Search for the cell housing the specified text and yield its [x, y] center coordinate. 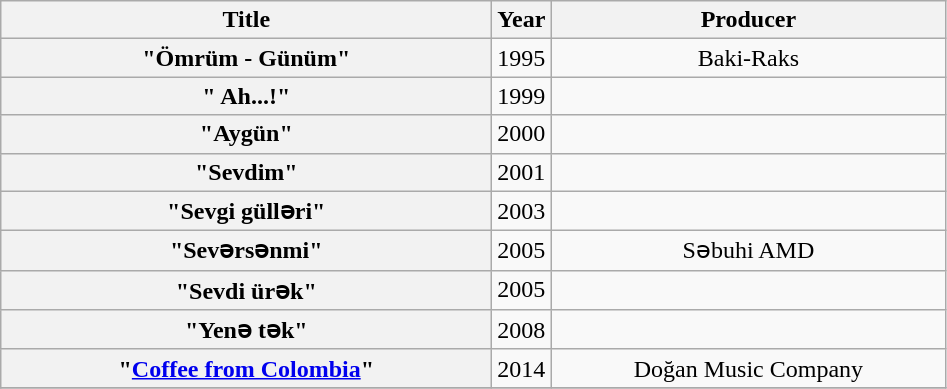
"Sevdim" [246, 172]
"Yenə tək" [246, 330]
Year [522, 20]
"Sevdi ürək" [246, 290]
1995 [522, 58]
Doğan Music Company [748, 368]
Baki-Raks [748, 58]
2000 [522, 134]
2008 [522, 330]
" Ah...!" [246, 96]
1999 [522, 96]
2003 [522, 211]
"Sevərsənmi" [246, 251]
"Aygün" [246, 134]
2014 [522, 368]
"Ömrüm - Günüm" [246, 58]
"Coffee from Colombia" [246, 368]
Səbuhi AMD [748, 251]
Title [246, 20]
"Sevgi gülləri" [246, 211]
Producer [748, 20]
2001 [522, 172]
